Extract the (X, Y) coordinate from the center of the cell holding the provided text.  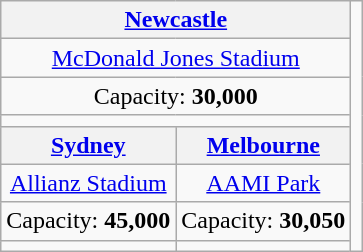
McDonald Jones Stadium (176, 58)
Newcastle (176, 20)
Sydney (88, 145)
Allianz Stadium (88, 183)
Capacity: 30,050 (264, 221)
AAMI Park (264, 183)
Capacity: 30,000 (176, 96)
Melbourne (264, 145)
Capacity: 45,000 (88, 221)
